Scan for the cell matching the given text and deliver its (x, y) coordinate at center. 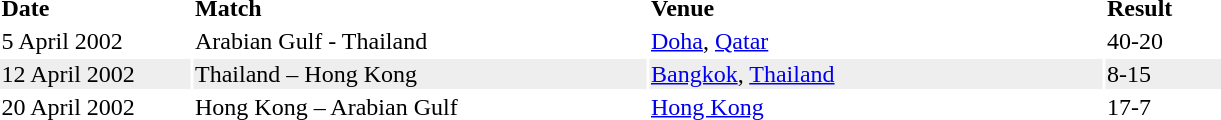
5 April 2002 (95, 41)
Arabian Gulf - Thailand (420, 41)
12 April 2002 (95, 74)
Thailand – Hong Kong (420, 74)
Doha, Qatar (876, 41)
Bangkok, Thailand (876, 74)
